Capture the cell that displays the provided text and extract its (x, y) central coordinate. 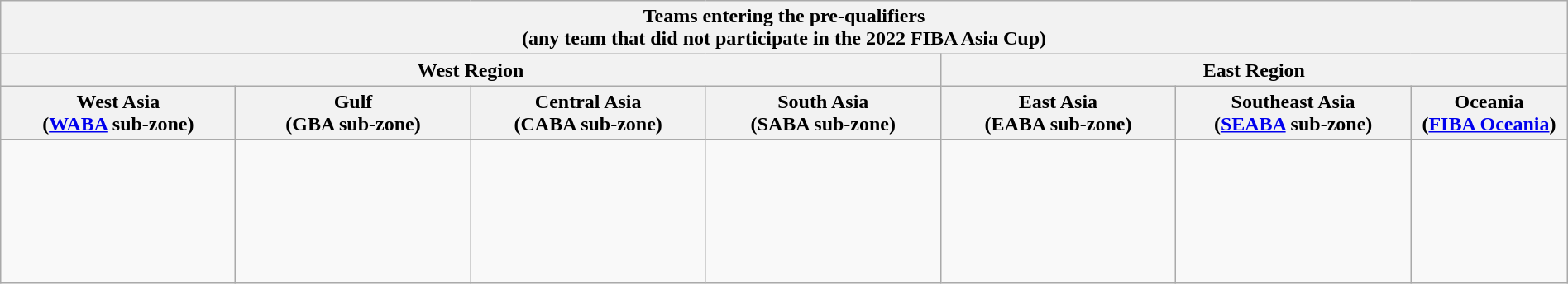
Gulf(GBA sub-zone) (353, 112)
Teams entering the pre-qualifiers(any team that did not participate in the 2022 FIBA Asia Cup) (784, 28)
Central Asia(CABA sub-zone) (588, 112)
South Asia(SABA sub-zone) (823, 112)
East Asia(EABA sub-zone) (1058, 112)
Southeast Asia(SEABA sub-zone) (1293, 112)
East Region (1254, 70)
Oceania(FIBA Oceania) (1489, 112)
West Asia(WABA sub-zone) (118, 112)
West Region (471, 70)
